From the cell containing the given text, extract its center point as (x, y) coordinate. 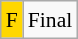
Final (50, 20)
F (12, 20)
